Return the (x, y) coordinate for the center point of the cell that contains the specified text.  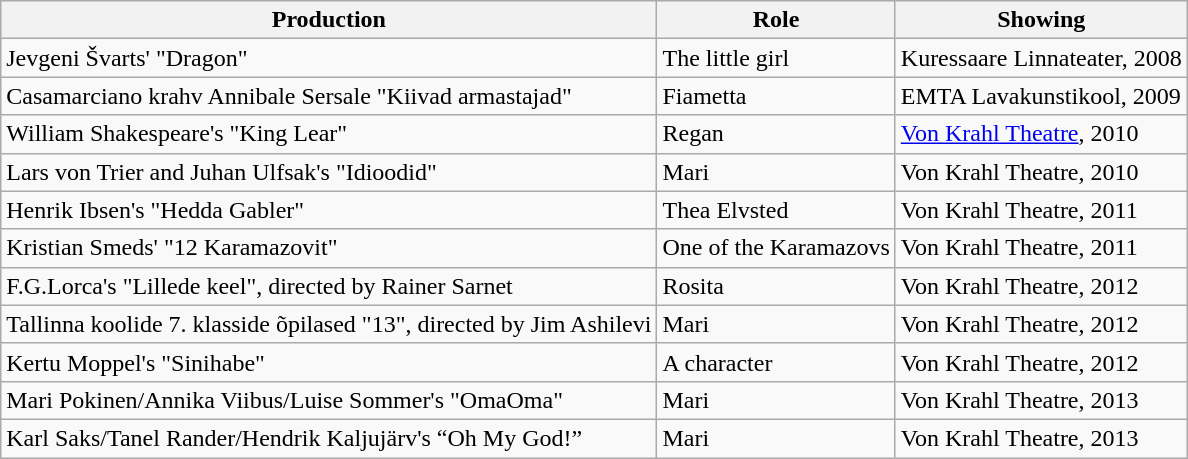
A character (776, 362)
Casamarciano krahv Annibale Sersale "Kiivad armastajad" (329, 96)
One of the Karamazovs (776, 248)
Kristian Smeds' "12 Karamazovit" (329, 248)
Kertu Moppel's "Sinihabe" (329, 362)
Thea Elvsted (776, 210)
Regan (776, 134)
Kuressaare Linnateater, 2008 (1041, 58)
Henrik Ibsen's "Hedda Gabler" (329, 210)
The little girl (776, 58)
Rosita (776, 286)
Fiametta (776, 96)
EMTA Lavakunstikool, 2009 (1041, 96)
F.G.Lorca's "Lillede keel", directed by Rainer Sarnet (329, 286)
Showing (1041, 20)
Lars von Trier and Juhan Ulfsak's "Idioodid" (329, 172)
Production (329, 20)
Mari Pokinen/Annika Viibus/Luise Sommer's "OmaOma" (329, 400)
William Shakespeare's "King Lear" (329, 134)
Jevgeni Švarts' "Dragon" (329, 58)
Role (776, 20)
Karl Saks/Tanel Rander/Hendrik Kaljujärv's “Oh My God!” (329, 438)
Tallinna koolide 7. klasside õpilased "13", directed by Jim Ashilevi (329, 324)
